Return the (X, Y) coordinate for the center point of the cell that contains the specified text.  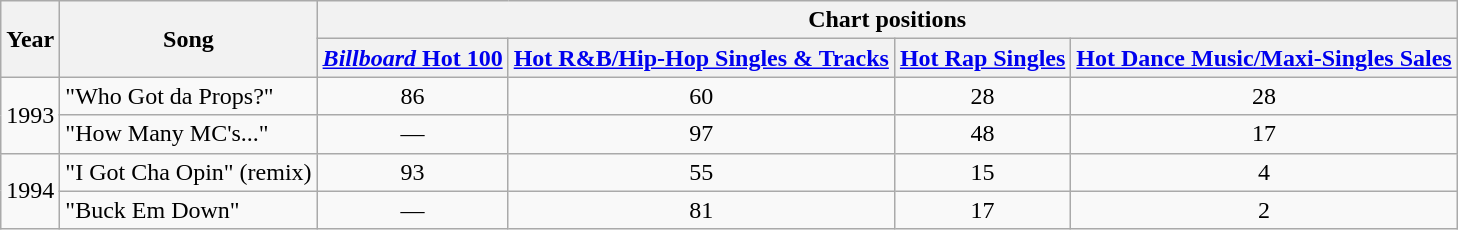
86 (412, 96)
97 (701, 134)
55 (701, 172)
1993 (30, 115)
1994 (30, 191)
60 (701, 96)
Billboard Hot 100 (412, 58)
"Buck Em Down" (188, 210)
48 (982, 134)
4 (1264, 172)
Year (30, 39)
Hot R&B/Hip-Hop Singles & Tracks (701, 58)
15 (982, 172)
Song (188, 39)
Hot Rap Singles (982, 58)
2 (1264, 210)
"How Many MC's..." (188, 134)
"I Got Cha Opin" (remix) (188, 172)
"Who Got da Props?" (188, 96)
Hot Dance Music/Maxi-Singles Sales (1264, 58)
Chart positions (887, 20)
81 (701, 210)
93 (412, 172)
